Capture the cell that displays the provided text and extract its (x, y) central coordinate. 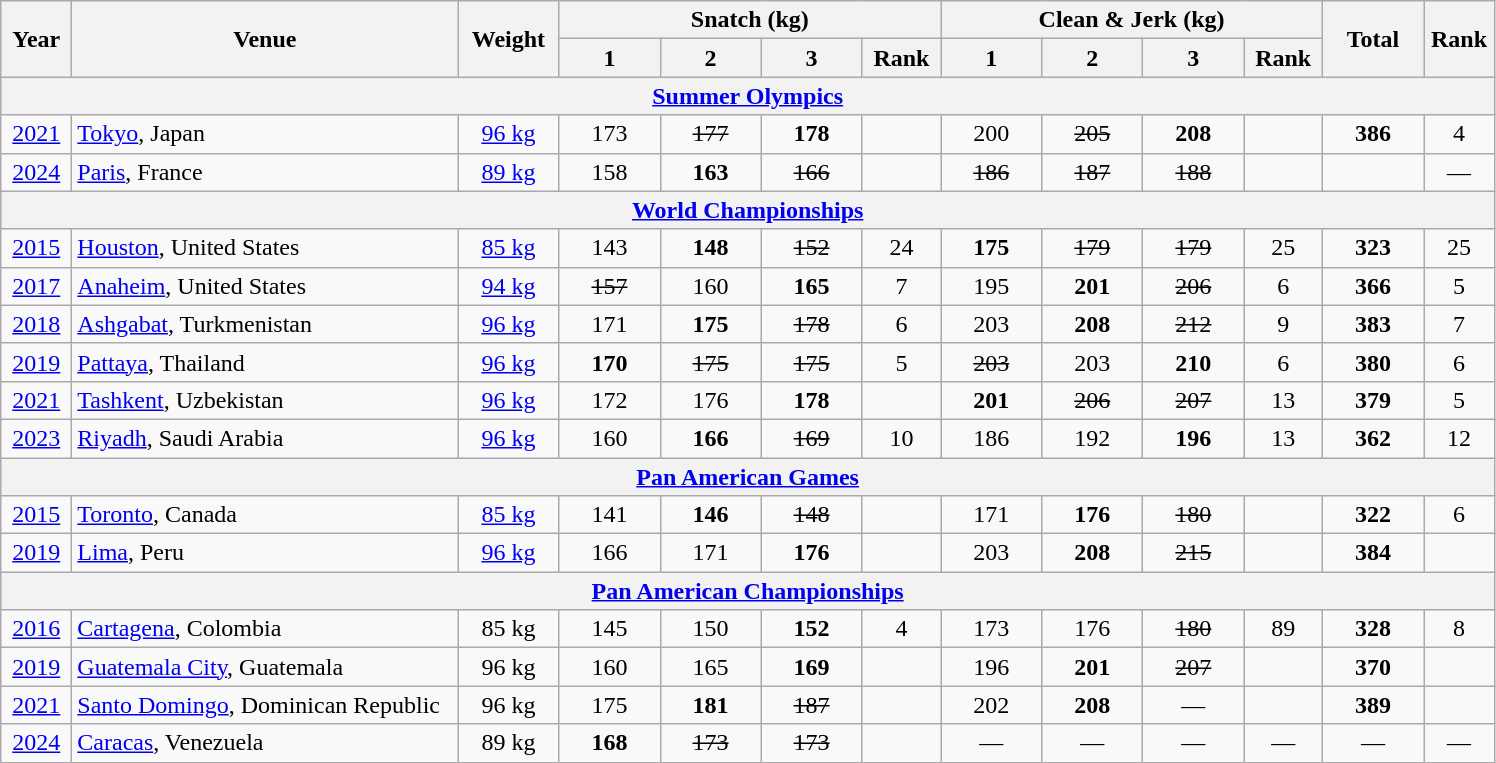
146 (710, 515)
12 (1460, 438)
212 (1194, 324)
Pan American Games (748, 477)
89 (1284, 629)
150 (710, 629)
8 (1460, 629)
172 (610, 400)
141 (610, 515)
383 (1372, 324)
192 (1092, 438)
143 (610, 248)
170 (610, 362)
Ashgabat, Turkmenistan (265, 324)
362 (1372, 438)
181 (710, 705)
Paris, France (265, 172)
Anaheim, United States (265, 286)
168 (610, 743)
Tashkent, Uzbekistan (265, 400)
94 kg (508, 286)
9 (1284, 324)
205 (1092, 134)
Houston, United States (265, 248)
24 (902, 248)
195 (992, 286)
200 (992, 134)
World Championships (748, 210)
322 (1372, 515)
Total (1372, 39)
2016 (36, 629)
Venue (265, 39)
323 (1372, 248)
215 (1194, 553)
145 (610, 629)
Caracas, Venezuela (265, 743)
379 (1372, 400)
370 (1372, 667)
389 (1372, 705)
386 (1372, 134)
Santo Domingo, Dominican Republic (265, 705)
2018 (36, 324)
Year (36, 39)
Riyadh, Saudi Arabia (265, 438)
157 (610, 286)
Weight (508, 39)
202 (992, 705)
Tokyo, Japan (265, 134)
Guatemala City, Guatemala (265, 667)
328 (1372, 629)
Snatch (kg) (750, 20)
10 (902, 438)
2017 (36, 286)
Pattaya, Thailand (265, 362)
Lima, Peru (265, 553)
380 (1372, 362)
Summer Olympics (748, 96)
384 (1372, 553)
163 (710, 172)
Cartagena, Colombia (265, 629)
2023 (36, 438)
210 (1194, 362)
366 (1372, 286)
188 (1194, 172)
Toronto, Canada (265, 515)
Clean & Jerk (kg) (1132, 20)
177 (710, 134)
158 (610, 172)
Pan American Championships (748, 591)
